Search for the cell housing the specified text and yield its (x, y) center coordinate. 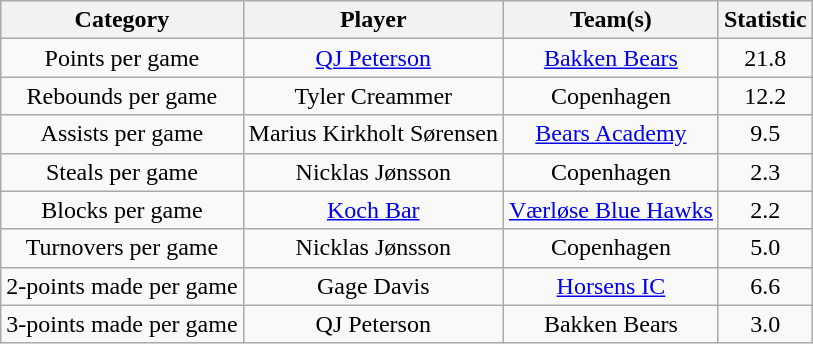
Bears Academy (610, 134)
Rebounds per game (122, 96)
Steals per game (122, 172)
Assists per game (122, 134)
2.2 (765, 210)
5.0 (765, 248)
Points per game (122, 58)
3-points made per game (122, 324)
Gage Davis (373, 286)
6.6 (765, 286)
Blocks per game (122, 210)
21.8 (765, 58)
Category (122, 20)
Tyler Creammer (373, 96)
3.0 (765, 324)
Statistic (765, 20)
12.2 (765, 96)
Værløse Blue Hawks (610, 210)
Player (373, 20)
Turnovers per game (122, 248)
9.5 (765, 134)
Horsens IC (610, 286)
2.3 (765, 172)
Koch Bar (373, 210)
Team(s) (610, 20)
Marius Kirkholt Sørensen (373, 134)
2-points made per game (122, 286)
